Return the [x, y] coordinate for the center point of the cell that contains the specified text.  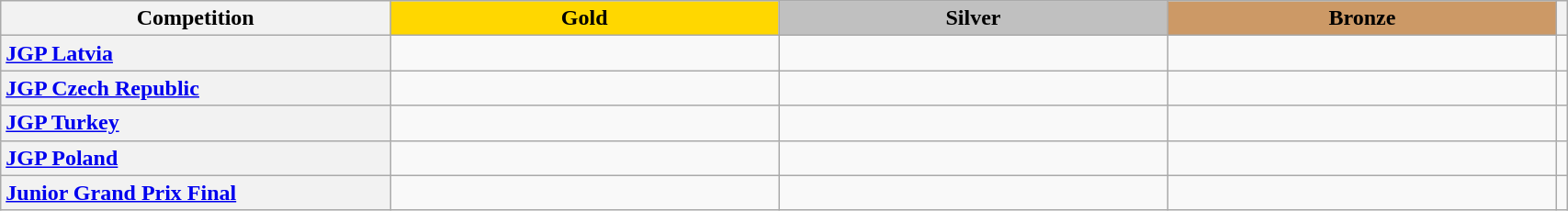
JGP Latvia [196, 53]
JGP Poland [196, 158]
JGP Turkey [196, 123]
Bronze [1361, 18]
Junior Grand Prix Final [196, 193]
JGP Czech Republic [196, 88]
Competition [196, 18]
Gold [584, 18]
Silver [974, 18]
